Provide the (x, y) coordinate of the cell's center where the given text is located.  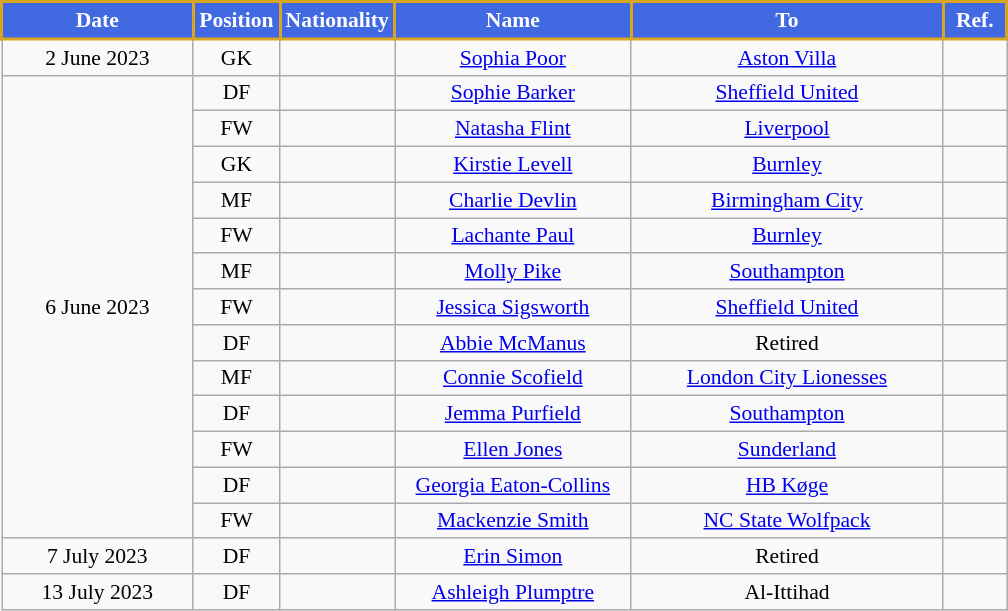
Aston Villa (787, 57)
Birmingham City (787, 200)
Lachante Paul (514, 236)
To (787, 20)
Ashleigh Plumptre (514, 592)
Jemma Purfield (514, 414)
Kirstie Levell (514, 165)
Date (98, 20)
Molly Pike (514, 272)
Al-Ittihad (787, 592)
Natasha Flint (514, 129)
Name (514, 20)
Ref. (975, 20)
Charlie Devlin (514, 200)
London City Lionesses (787, 378)
Ellen Jones (514, 450)
Abbie McManus (514, 343)
13 July 2023 (98, 592)
HB Køge (787, 485)
Georgia Eaton-Collins (514, 485)
Erin Simon (514, 557)
Sophie Barker (514, 93)
7 July 2023 (98, 557)
Sophia Poor (514, 57)
Nationality (338, 20)
NC State Wolfpack (787, 521)
Liverpool (787, 129)
2 June 2023 (98, 57)
Connie Scofield (514, 378)
Mackenzie Smith (514, 521)
Jessica Sigsworth (514, 307)
Sunderland (787, 450)
6 June 2023 (98, 306)
Position (236, 20)
